Find where the given text appears and provide that cell's center as (x, y) coordinate. 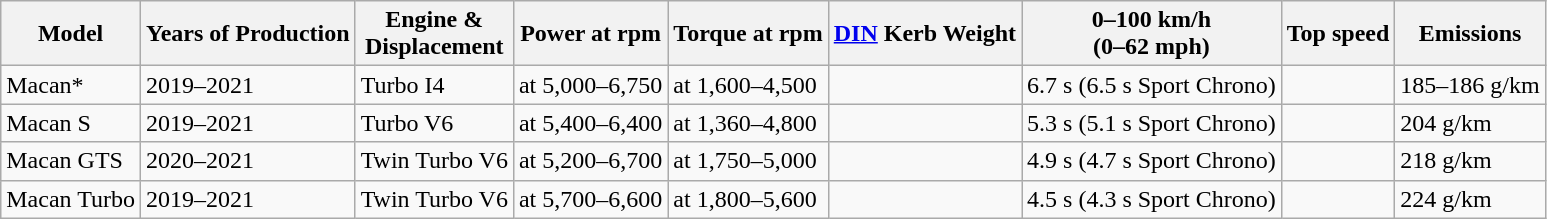
at 1,600–4,500 (748, 85)
at 5,200–6,700 (590, 161)
4.9 s (4.7 s Sport Chrono) (1152, 161)
0–100 km/h(0–62 mph) (1152, 34)
6.7 s (6.5 s Sport Chrono) (1152, 85)
Power at rpm (590, 34)
DIN Kerb Weight (924, 34)
at 1,360–4,800 (748, 123)
at 1,800–5,600 (748, 199)
Model (71, 34)
Torque at rpm (748, 34)
Turbo I4 (434, 85)
at 1,750–5,000 (748, 161)
218 g/km (1470, 161)
Macan GTS (71, 161)
Macan Turbo (71, 199)
Turbo V6 (434, 123)
Macan S (71, 123)
Engine &Displacement (434, 34)
2020–2021 (248, 161)
Years of Production (248, 34)
204 g/km (1470, 123)
4.5 s (4.3 s Sport Chrono) (1152, 199)
at 5,000–6,750 (590, 85)
at 5,700–6,600 (590, 199)
224 g/km (1470, 199)
Macan* (71, 85)
at 5,400–6,400 (590, 123)
Emissions (1470, 34)
185–186 g/km (1470, 85)
Top speed (1338, 34)
5.3 s (5.1 s Sport Chrono) (1152, 123)
